Determine the (x, y) coordinate at the center of the cell enclosing the given text.  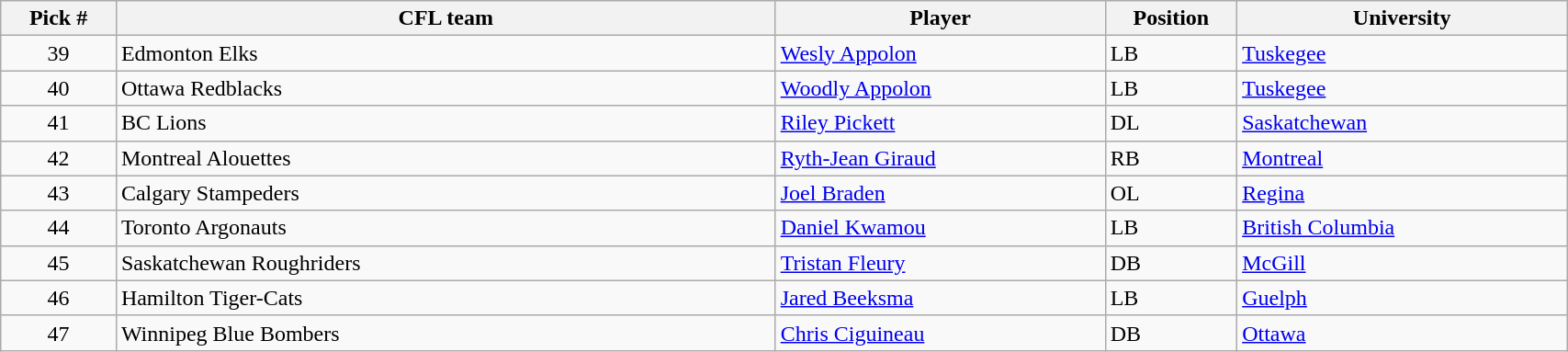
McGill (1402, 263)
45 (59, 263)
Riley Pickett (941, 123)
Player (941, 18)
Daniel Kwamou (941, 228)
Hamilton Tiger-Cats (446, 298)
DL (1171, 123)
Calgary Stampeders (446, 193)
Regina (1402, 193)
47 (59, 333)
44 (59, 228)
40 (59, 88)
Tristan Fleury (941, 263)
Edmonton Elks (446, 53)
39 (59, 53)
Joel Braden (941, 193)
Ottawa (1402, 333)
41 (59, 123)
BC Lions (446, 123)
43 (59, 193)
Toronto Argonauts (446, 228)
Pick # (59, 18)
Wesly Appolon (941, 53)
Montreal Alouettes (446, 158)
University (1402, 18)
Position (1171, 18)
OL (1171, 193)
Saskatchewan (1402, 123)
Woodly Appolon (941, 88)
42 (59, 158)
Chris Ciguineau (941, 333)
Montreal (1402, 158)
46 (59, 298)
RB (1171, 158)
British Columbia (1402, 228)
Jared Beeksma (941, 298)
Guelph (1402, 298)
CFL team (446, 18)
Ottawa Redblacks (446, 88)
Saskatchewan Roughriders (446, 263)
Winnipeg Blue Bombers (446, 333)
Ryth-Jean Giraud (941, 158)
